Return the (x, y) coordinate for the center point of the cell that contains the specified text.  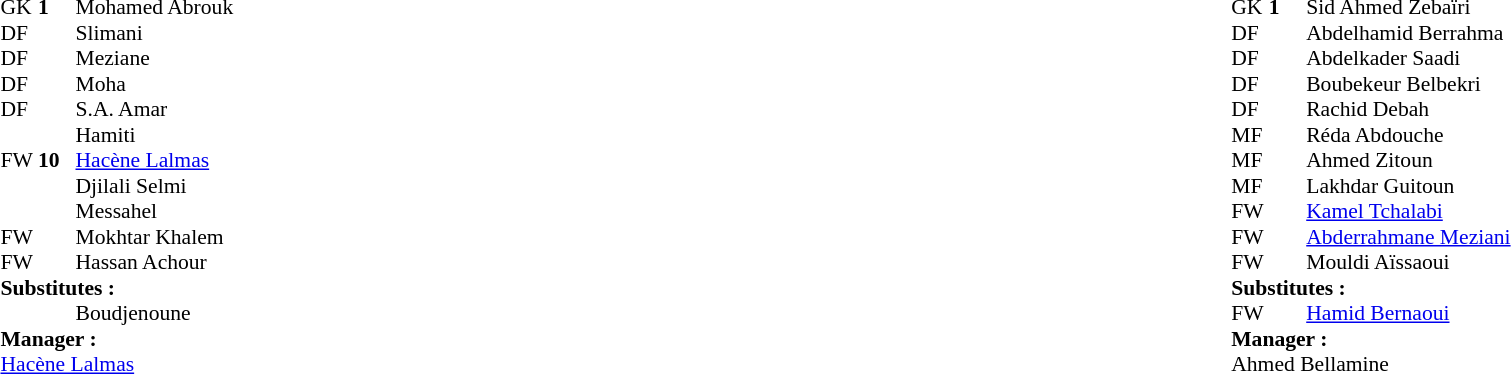
Hacène Lalmas (226, 161)
S.A. Amar (226, 109)
Slimani (226, 33)
Mokhtar Khalem (226, 237)
Substitutes : (188, 288)
Manager : (188, 339)
Boudjenoune (226, 313)
Hamiti (226, 135)
Meziane (226, 59)
10 (57, 161)
Djilali Selmi (226, 186)
Moha (226, 84)
Hassan Achour (226, 263)
Messahel (226, 211)
